Find where the given text appears and provide that cell's center as (X, Y) coordinate. 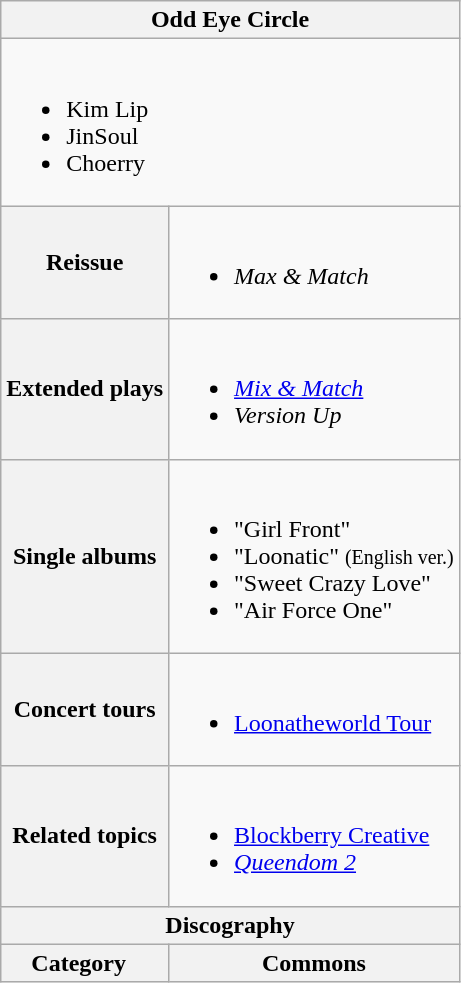
Kim LipJinSoulChoerry (230, 122)
"Girl Front""Loonatic" (English ver.)"Sweet Crazy Love""Air Force One" (314, 556)
Reissue (85, 262)
Category (85, 963)
Concert tours (85, 710)
Mix & MatchVersion Up (314, 389)
Single albums (85, 556)
Commons (314, 963)
Extended plays (85, 389)
Odd Eye Circle (230, 20)
Related topics (85, 836)
Discography (230, 925)
Max & Match (314, 262)
Blockberry CreativeQueendom 2 (314, 836)
Loonatheworld Tour (314, 710)
